For the text-containing cell, return its midpoint in [X, Y] coordinate format. 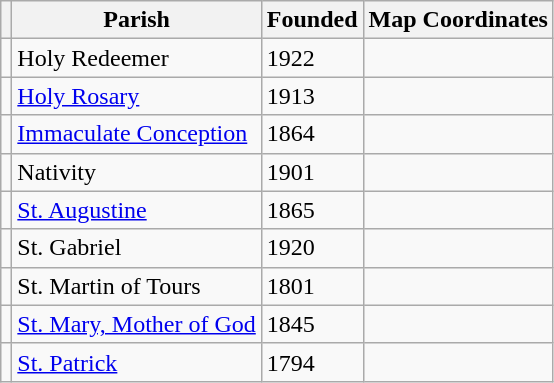
1901 [312, 172]
1920 [312, 248]
1913 [312, 96]
Parish [136, 20]
Founded [312, 20]
Immaculate Conception [136, 134]
St. Augustine [136, 210]
St. Martin of Tours [136, 286]
Holy Rosary [136, 96]
St. Gabriel [136, 248]
1865 [312, 210]
1801 [312, 286]
St. Patrick [136, 362]
St. Mary, Mother of God [136, 324]
1864 [312, 134]
1794 [312, 362]
Holy Redeemer [136, 58]
1845 [312, 324]
Map Coordinates [458, 20]
Nativity [136, 172]
1922 [312, 58]
